Provide the [x, y] coordinate of the cell's center where the given text is located.  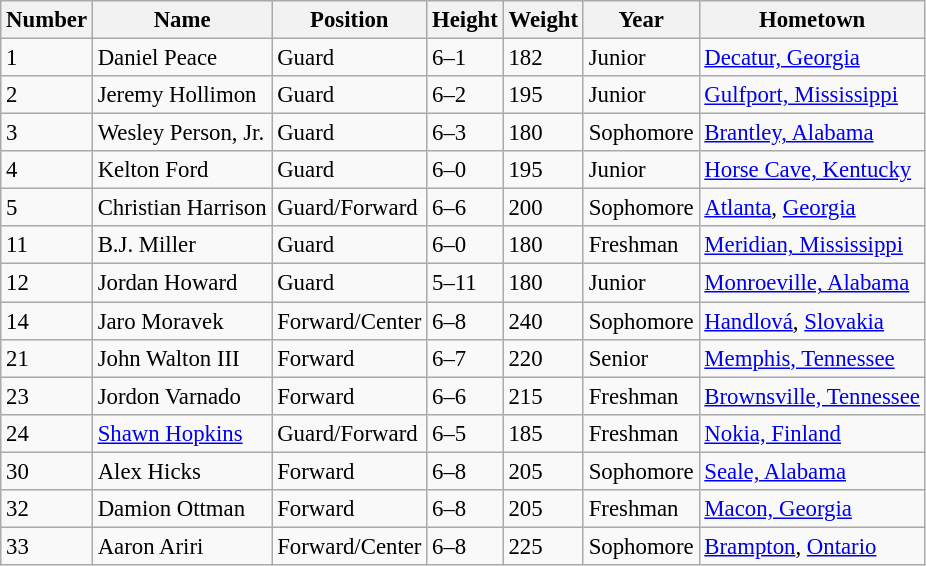
Name [182, 20]
240 [543, 321]
Daniel Peace [182, 58]
21 [47, 358]
Horse Cave, Kentucky [812, 170]
6–3 [465, 133]
2 [47, 95]
Weight [543, 20]
Alex Hicks [182, 471]
Jordan Howard [182, 283]
6–7 [465, 358]
Position [350, 20]
Monroeville, Alabama [812, 283]
220 [543, 358]
Memphis, Tennessee [812, 358]
Jeremy Hollimon [182, 95]
Damion Ottman [182, 509]
33 [47, 546]
23 [47, 396]
John Walton III [182, 358]
5–11 [465, 283]
185 [543, 433]
5 [47, 208]
6–1 [465, 58]
24 [47, 433]
Nokia, Finland [812, 433]
Jaro Moravek [182, 321]
Brantley, Alabama [812, 133]
14 [47, 321]
Handlová, Slovakia [812, 321]
Kelton Ford [182, 170]
Brampton, Ontario [812, 546]
Gulfport, Mississippi [812, 95]
182 [543, 58]
Jordon Varnado [182, 396]
32 [47, 509]
Height [465, 20]
Senior [641, 358]
225 [543, 546]
6–5 [465, 433]
Macon, Georgia [812, 509]
1 [47, 58]
Meridian, Mississippi [812, 245]
Number [47, 20]
200 [543, 208]
B.J. Miller [182, 245]
Brownsville, Tennessee [812, 396]
3 [47, 133]
Seale, Alabama [812, 471]
11 [47, 245]
12 [47, 283]
Aaron Ariri [182, 546]
4 [47, 170]
Atlanta, Georgia [812, 208]
Hometown [812, 20]
Christian Harrison [182, 208]
215 [543, 396]
Wesley Person, Jr. [182, 133]
6–2 [465, 95]
Decatur, Georgia [812, 58]
Year [641, 20]
30 [47, 471]
Shawn Hopkins [182, 433]
